Find where the given text appears and provide that cell's center as [x, y] coordinate. 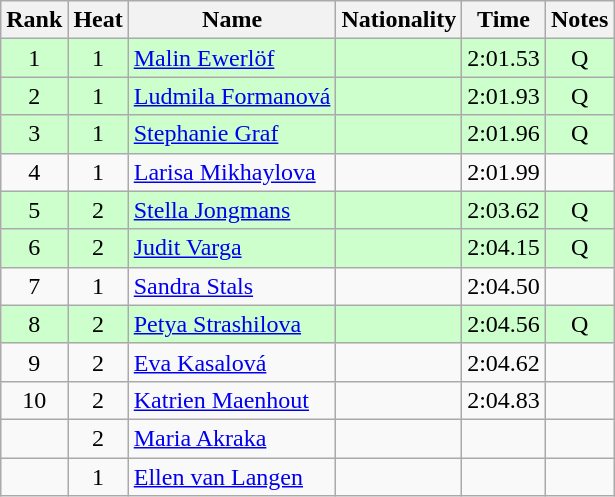
2:01.93 [504, 96]
7 [34, 286]
Petya Strashilova [232, 324]
6 [34, 248]
Nationality [399, 20]
9 [34, 362]
Ellen van Langen [232, 477]
3 [34, 134]
2:04.62 [504, 362]
2:04.83 [504, 400]
Stephanie Graf [232, 134]
2:04.50 [504, 286]
2:03.62 [504, 210]
Larisa Mikhaylova [232, 172]
2:01.99 [504, 172]
Name [232, 20]
Eva Kasalová [232, 362]
Sandra Stals [232, 286]
2:01.53 [504, 58]
8 [34, 324]
5 [34, 210]
Stella Jongmans [232, 210]
Malin Ewerlöf [232, 58]
Katrien Maenhout [232, 400]
2:01.96 [504, 134]
4 [34, 172]
10 [34, 400]
2:04.15 [504, 248]
Judit Varga [232, 248]
Time [504, 20]
Rank [34, 20]
2:04.56 [504, 324]
Ludmila Formanová [232, 96]
Notes [579, 20]
Maria Akraka [232, 438]
Heat [98, 20]
